For the text-containing cell, return its midpoint in (X, Y) coordinate format. 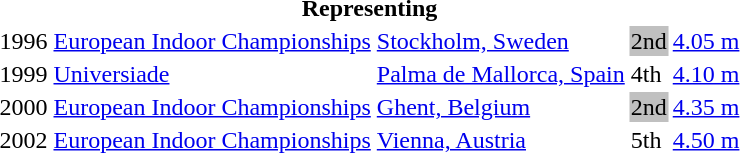
Palma de Mallorca, Spain (500, 74)
Universiade (212, 74)
4th (648, 74)
Stockholm, Sweden (500, 41)
Ghent, Belgium (500, 107)
